For the text-containing cell, return its midpoint in [x, y] coordinate format. 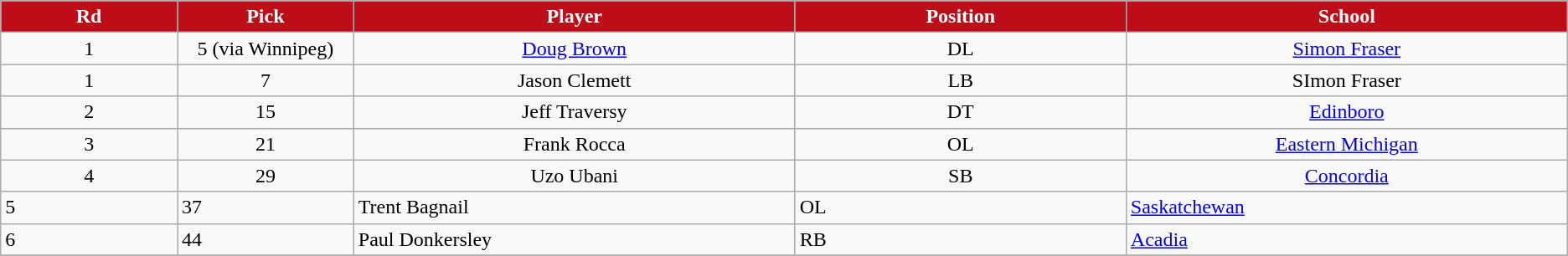
Jason Clemett [575, 80]
7 [266, 80]
Simon Fraser [1347, 49]
Trent Bagnail [575, 207]
21 [266, 144]
DT [960, 112]
29 [266, 176]
Frank Rocca [575, 144]
5 (via Winnipeg) [266, 49]
Concordia [1347, 176]
Uzo Ubani [575, 176]
School [1347, 17]
15 [266, 112]
SImon Fraser [1347, 80]
Edinboro [1347, 112]
2 [89, 112]
RB [960, 239]
Pick [266, 17]
4 [89, 176]
6 [89, 239]
SB [960, 176]
44 [266, 239]
5 [89, 207]
LB [960, 80]
Doug Brown [575, 49]
Jeff Traversy [575, 112]
3 [89, 144]
Acadia [1347, 239]
Rd [89, 17]
Paul Donkersley [575, 239]
Saskatchewan [1347, 207]
DL [960, 49]
37 [266, 207]
Player [575, 17]
Position [960, 17]
Eastern Michigan [1347, 144]
